From the cell containing the given text, extract its center point as (x, y) coordinate. 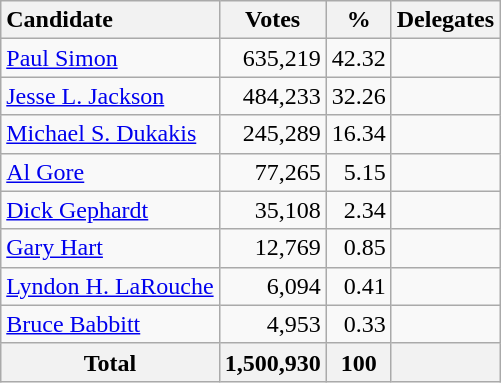
Candidate (110, 20)
Paul Simon (110, 58)
6,094 (272, 286)
% (358, 20)
Michael S. Dukakis (110, 134)
0.33 (358, 324)
2.34 (358, 210)
4,953 (272, 324)
Jesse L. Jackson (110, 96)
12,769 (272, 248)
1,500,930 (272, 362)
5.15 (358, 172)
Total (110, 362)
Votes (272, 20)
32.26 (358, 96)
484,233 (272, 96)
Al Gore (110, 172)
Gary Hart (110, 248)
42.32 (358, 58)
16.34 (358, 134)
Lyndon H. LaRouche (110, 286)
0.41 (358, 286)
0.85 (358, 248)
100 (358, 362)
77,265 (272, 172)
Dick Gephardt (110, 210)
Bruce Babbitt (110, 324)
635,219 (272, 58)
245,289 (272, 134)
35,108 (272, 210)
Delegates (445, 20)
